Detect which cell encompasses the target text, then output its [X, Y] center coordinate. 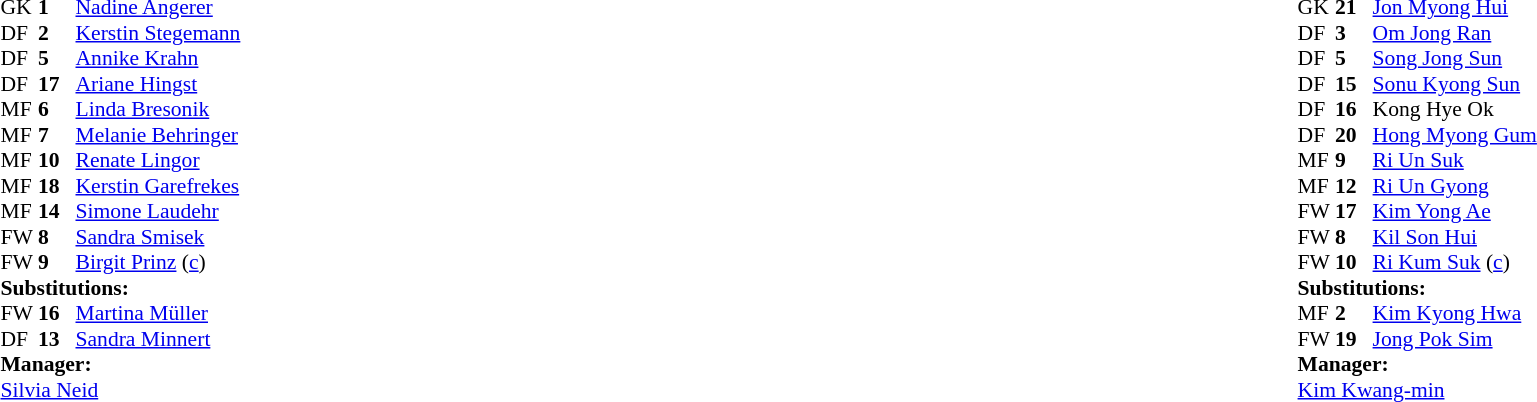
Melanie Behringer [158, 135]
Linda Bresonik [158, 109]
Om Jong Ran [1455, 33]
Ariane Hingst [158, 84]
Song Jong Sun [1455, 59]
19 [1354, 339]
Sandra Minnert [158, 339]
12 [1354, 186]
Kim Kyong Hwa [1455, 313]
6 [57, 109]
13 [57, 339]
Hong Myong Gum [1455, 135]
3 [1354, 33]
Ri Kum Suk (c) [1455, 263]
15 [1354, 84]
Sonu Kyong Sun [1455, 84]
Renate Lingor [158, 161]
Ri Un Suk [1455, 161]
Jong Pok Sim [1455, 339]
Kerstin Garefrekes [158, 186]
7 [57, 135]
20 [1354, 135]
Simone Laudehr [158, 211]
18 [57, 186]
Birgit Prinz (c) [158, 263]
Ri Un Gyong [1455, 186]
Kerstin Stegemann [158, 33]
Annike Krahn [158, 59]
Martina Müller [158, 313]
14 [57, 211]
Kong Hye Ok [1455, 109]
Kim Yong Ae [1455, 211]
Sandra Smisek [158, 237]
Kil Son Hui [1455, 237]
